Return the [X, Y] coordinate for the center point of the cell that contains the specified text.  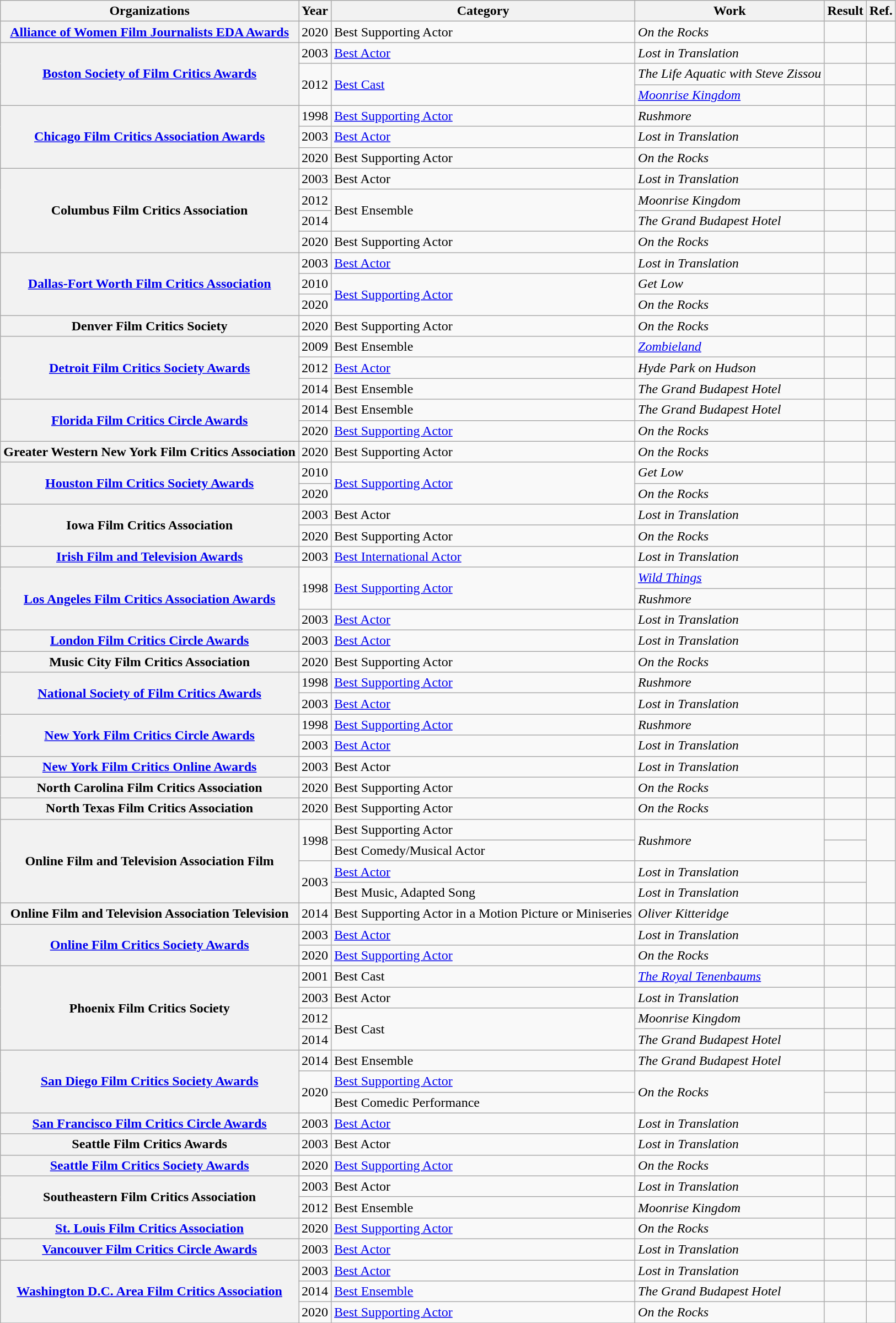
Dallas-Fort Worth Film Critics Association [150, 284]
Best Supporting Actor in a Motion Picture or Miniseries [483, 913]
New York Film Critics Circle Awards [150, 735]
Southeastern Film Critics Association [150, 1197]
Greater Western New York Film Critics Association [150, 452]
Online Film and Television Association Television [150, 913]
Washington D.C. Area Film Critics Association [150, 1291]
North Carolina Film Critics Association [150, 788]
Columbus Film Critics Association [150, 210]
2001 [315, 977]
Hyde Park on Hudson [730, 368]
The Life Aquatic with Steve Zissou [730, 74]
Detroit Film Critics Society Awards [150, 368]
Result [845, 11]
Online Film Critics Society Awards [150, 945]
Denver Film Critics Society [150, 326]
Wild Things [730, 577]
Irish Film and Television Awards [150, 556]
The Royal Tenenbaums [730, 977]
Seattle Film Critics Awards [150, 1144]
North Texas Film Critics Association [150, 808]
New York Film Critics Online Awards [150, 767]
Alliance of Women Film Journalists EDA Awards [150, 32]
Best Music, Adapted Song [483, 892]
Iowa Film Critics Association [150, 525]
St. Louis Film Critics Association [150, 1228]
Music City Film Critics Association [150, 662]
Zombieland [730, 347]
Online Film and Television Association Film [150, 861]
Los Angeles Film Critics Association Awards [150, 598]
Oliver Kitteridge [730, 913]
Boston Society of Film Critics Awards [150, 74]
Category [483, 11]
London Film Critics Circle Awards [150, 641]
Best International Actor [483, 556]
Vancouver Film Critics Circle Awards [150, 1249]
Ref. [881, 11]
National Society of Film Critics Awards [150, 693]
Chicago Film Critics Association Awards [150, 137]
Phoenix Film Critics Society [150, 1008]
Houston Film Critics Society Awards [150, 483]
San Diego Film Critics Society Awards [150, 1081]
Florida Film Critics Circle Awards [150, 420]
2009 [315, 347]
Year [315, 11]
Best Comedy/Musical Actor [483, 850]
Organizations [150, 11]
Best Comedic Performance [483, 1102]
Work [730, 11]
Seattle Film Critics Society Awards [150, 1165]
San Francisco Film Critics Circle Awards [150, 1123]
